Locate the cell with the specified text and output its [X, Y] center coordinate. 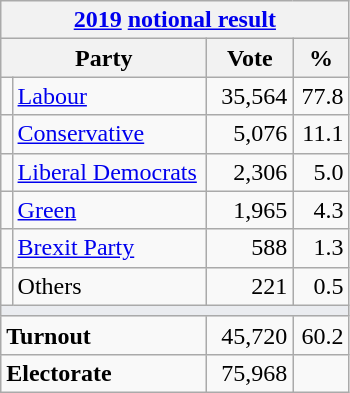
Labour [110, 96]
5,076 [250, 134]
Electorate [104, 373]
Turnout [104, 335]
588 [250, 248]
Party [104, 58]
Conservative [110, 134]
60.2 [321, 335]
45,720 [250, 335]
% [321, 58]
Brexit Party [110, 248]
35,564 [250, 96]
1.3 [321, 248]
0.5 [321, 286]
Liberal Democrats [110, 172]
2019 notional result [175, 20]
Green [110, 210]
221 [250, 286]
77.8 [321, 96]
75,968 [250, 373]
Others [110, 286]
1,965 [250, 210]
Vote [250, 58]
11.1 [321, 134]
4.3 [321, 210]
2,306 [250, 172]
5.0 [321, 172]
